Determine the (X, Y) coordinate at the center of the cell enclosing the given text.  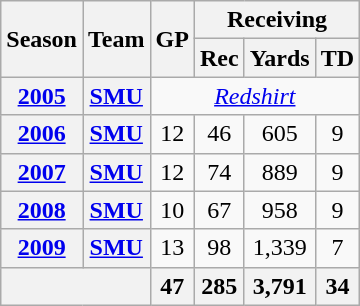
GP (172, 39)
13 (172, 248)
98 (219, 248)
2005 (42, 96)
2009 (42, 248)
958 (280, 210)
Redshirt (255, 96)
2006 (42, 134)
46 (219, 134)
74 (219, 172)
605 (280, 134)
Season (42, 39)
285 (219, 286)
Rec (219, 58)
889 (280, 172)
34 (337, 286)
TD (337, 58)
2008 (42, 210)
Receiving (276, 20)
3,791 (280, 286)
1,339 (280, 248)
7 (337, 248)
2007 (42, 172)
10 (172, 210)
Team (116, 39)
67 (219, 210)
Yards (280, 58)
47 (172, 286)
